Capture the cell that displays the provided text and extract its [x, y] central coordinate. 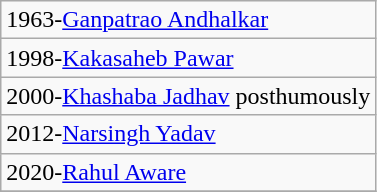
1963-Ganpatrao Andhalkar [188, 20]
2020-Rahul Aware [188, 172]
2000-Khashaba Jadhav posthumously [188, 96]
1998-Kakasaheb Pawar [188, 58]
2012-Narsingh Yadav [188, 134]
